Detect which cell encompasses the target text, then output its [x, y] center coordinate. 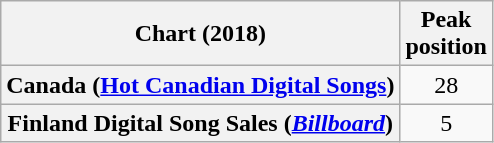
5 [446, 123]
Peak position [446, 34]
28 [446, 85]
Finland Digital Song Sales (Billboard) [200, 123]
Chart (2018) [200, 34]
Canada (Hot Canadian Digital Songs) [200, 85]
